Identify which cell holds the provided text, then report its [x, y] central coordinate. 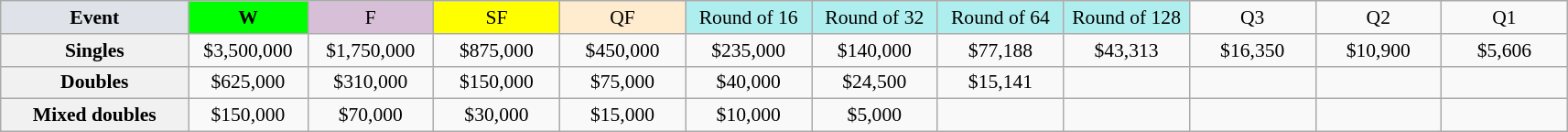
$43,313 [1127, 50]
$16,350 [1252, 50]
F [371, 17]
$1,750,000 [371, 50]
SF [497, 17]
Round of 64 [1000, 17]
$10,900 [1379, 50]
Q3 [1252, 17]
Mixed doubles [95, 115]
$70,000 [371, 115]
Round of 32 [874, 17]
$450,000 [622, 50]
Round of 128 [1127, 17]
Q1 [1505, 17]
W [248, 17]
$40,000 [749, 82]
$30,000 [497, 115]
$140,000 [874, 50]
Q2 [1379, 17]
Singles [95, 50]
$15,141 [1000, 82]
Doubles [95, 82]
$310,000 [371, 82]
$3,500,000 [248, 50]
$5,000 [874, 115]
$10,000 [749, 115]
Round of 16 [749, 17]
$625,000 [248, 82]
$75,000 [622, 82]
Event [95, 17]
$77,188 [1000, 50]
QF [622, 17]
$875,000 [497, 50]
$235,000 [749, 50]
$15,000 [622, 115]
$5,606 [1505, 50]
$24,500 [874, 82]
